Output the [x, y] coordinate of the center of the cell containing the given text.  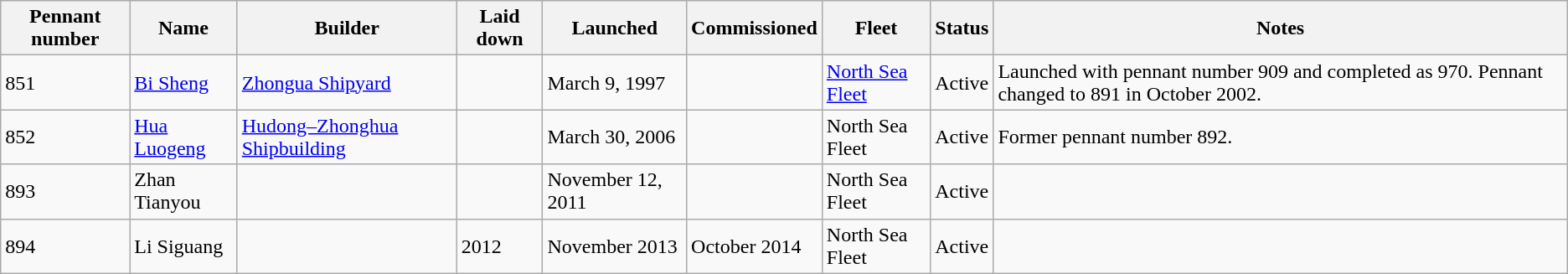
Pennant number [65, 28]
Launched [615, 28]
Li Siguang [183, 246]
Fleet [876, 28]
Laid down [499, 28]
Former pennant number 892. [1280, 137]
Zhongua Shipyard [347, 82]
894 [65, 246]
2012 [499, 246]
November 2013 [615, 246]
Launched with pennant number 909 and completed as 970. Pennant changed to 891 in October 2002. [1280, 82]
October 2014 [755, 246]
March 30, 2006 [615, 137]
851 [65, 82]
Zhan Tianyou [183, 191]
Name [183, 28]
March 9, 1997 [615, 82]
Notes [1280, 28]
893 [65, 191]
Bi Sheng [183, 82]
Status [962, 28]
852 [65, 137]
Hua Luogeng [183, 137]
November 12, 2011 [615, 191]
Commissioned [755, 28]
Hudong–Zhonghua Shipbuilding [347, 137]
Builder [347, 28]
